Return the (x, y) coordinate for the center point of the cell that contains the specified text.  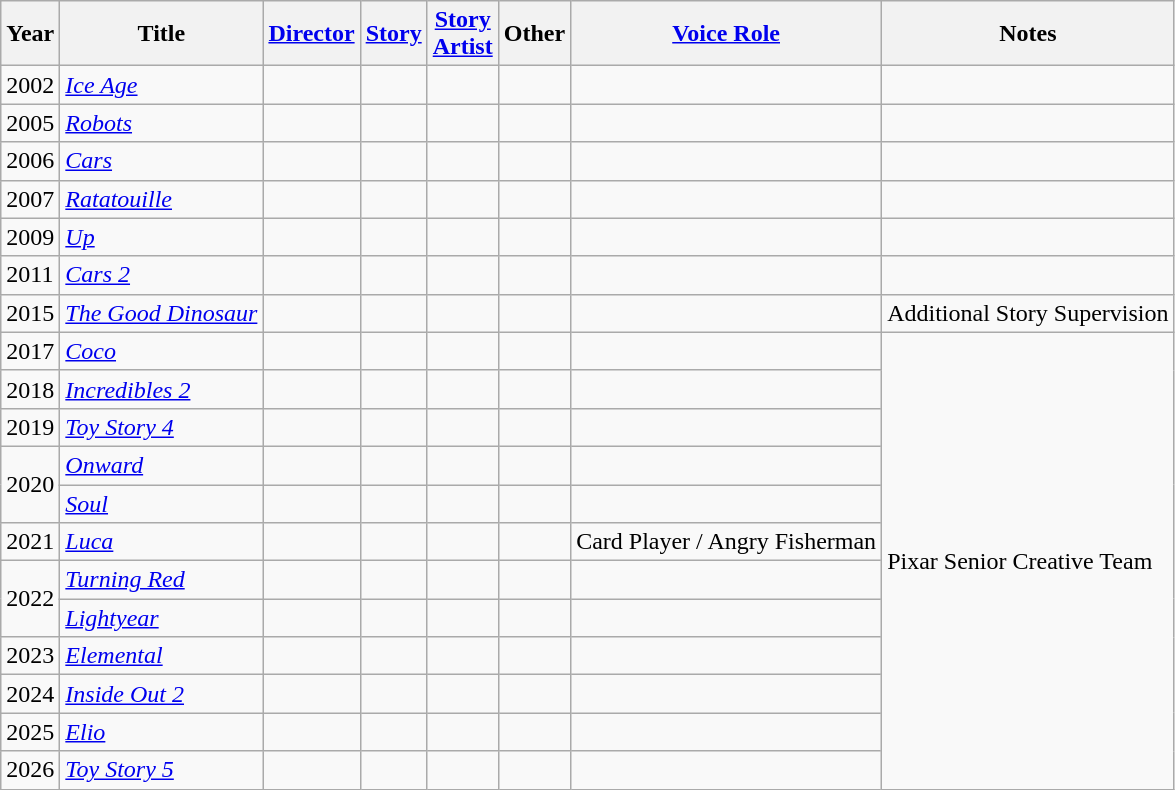
StoryArtist (462, 34)
Card Player / Angry Fisherman (726, 542)
Ratatouille (162, 199)
2002 (30, 85)
Coco (162, 351)
Luca (162, 542)
2020 (30, 484)
2015 (30, 313)
Voice Role (726, 34)
Cars (162, 161)
Toy Story 4 (162, 427)
Story (394, 34)
2026 (30, 770)
Elemental (162, 656)
2021 (30, 542)
2006 (30, 161)
Additional Story Supervision (1028, 313)
2011 (30, 275)
Soul (162, 503)
Pixar Senior Creative Team (1028, 560)
Cars 2 (162, 275)
2019 (30, 427)
Incredibles 2 (162, 389)
Title (162, 34)
Up (162, 237)
2024 (30, 694)
Elio (162, 732)
2017 (30, 351)
2025 (30, 732)
Inside Out 2 (162, 694)
Notes (1028, 34)
2022 (30, 599)
Robots (162, 123)
Lightyear (162, 618)
2023 (30, 656)
Onward (162, 465)
The Good Dinosaur (162, 313)
2018 (30, 389)
2009 (30, 237)
Turning Red (162, 580)
Year (30, 34)
2007 (30, 199)
Toy Story 5 (162, 770)
Other (534, 34)
Ice Age (162, 85)
Director (312, 34)
2005 (30, 123)
